From the cell containing the given text, extract its center point as [x, y] coordinate. 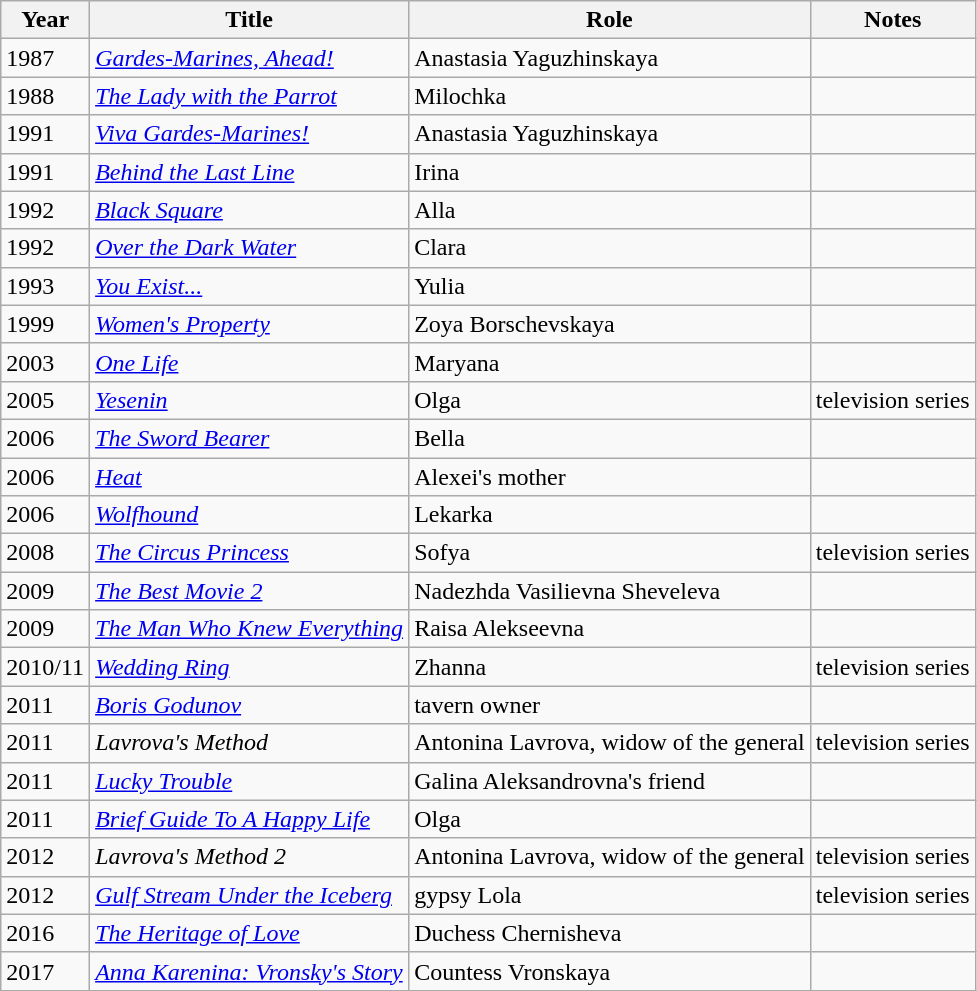
Women's Property [250, 324]
The Sword Bearer [250, 438]
2010/11 [46, 667]
Lavrova's Method [250, 743]
Irina [610, 172]
gypsy Lola [610, 895]
2017 [46, 971]
Raisa Alekseevna [610, 629]
Zhanna [610, 667]
Year [46, 20]
Notes [892, 20]
1999 [46, 324]
Wolfhound [250, 515]
The Heritage of Love [250, 933]
Over the Dark Water [250, 248]
Lekarka [610, 515]
Galina Aleksandrovna's friend [610, 781]
Duchess Chernisheva [610, 933]
Boris Godunov [250, 705]
Black Square [250, 210]
Behind the Last Line [250, 172]
The Lady with the Parrot [250, 96]
Bella [610, 438]
Brief Guide To A Happy Life [250, 819]
Yulia [610, 286]
2005 [46, 400]
Lucky Trouble [250, 781]
One Life [250, 362]
Lavrova's Method 2 [250, 857]
1988 [46, 96]
Countess Vronskaya [610, 971]
Viva Gardes-Marines! [250, 134]
Milochka [610, 96]
1987 [46, 58]
Zoya Borschevskaya [610, 324]
Yesenin [250, 400]
Anna Karenina: Vronsky's Story [250, 971]
Gardes-Marines, Ahead! [250, 58]
Role [610, 20]
The Man Who Knew Everything [250, 629]
Nadezhda Vasilievna Sheveleva [610, 591]
The Best Movie 2 [250, 591]
Clara [610, 248]
Wedding Ring [250, 667]
1993 [46, 286]
2003 [46, 362]
Alla [610, 210]
tavern owner [610, 705]
2016 [46, 933]
You Exist... [250, 286]
Sofya [610, 553]
Title [250, 20]
Alexei's mother [610, 477]
The Circus Princess [250, 553]
2008 [46, 553]
Heat [250, 477]
Maryana [610, 362]
Gulf Stream Under the Iceberg [250, 895]
